For the text-containing cell, return its midpoint in [X, Y] coordinate format. 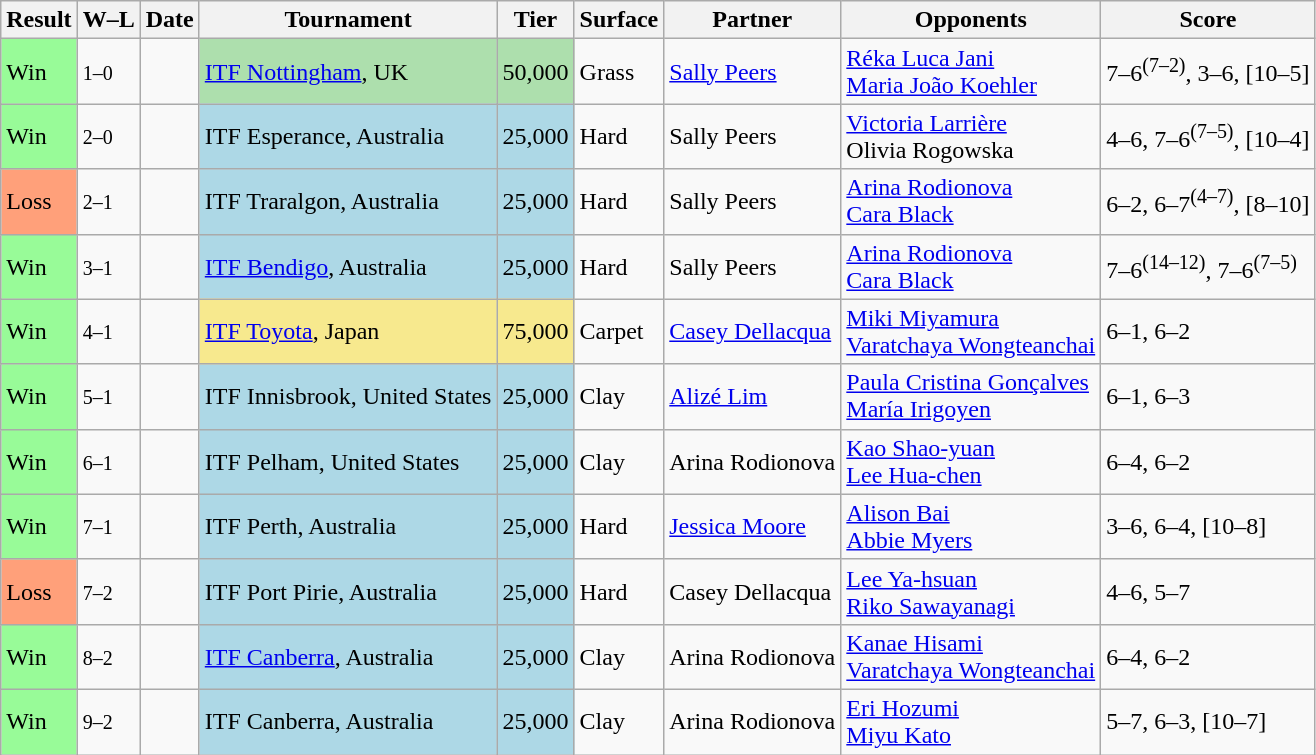
6–1, 6–2 [1208, 332]
Alison Bai Abbie Myers [971, 526]
8–2 [108, 656]
ITF Traralgon, Australia [348, 202]
7–6(14–12), 7–6(7–5) [1208, 266]
Grass [619, 72]
4–6, 5–7 [1208, 592]
Eri Hozumi Miyu Kato [971, 722]
W–L [108, 20]
ITF Port Pirie, Australia [348, 592]
ITF Perth, Australia [348, 526]
4–6, 7–6(7–5), [10–4] [1208, 136]
Opponents [971, 20]
Jessica Moore [752, 526]
Alizé Lim [752, 396]
Tournament [348, 20]
Victoria Larrière Olivia Rogowska [971, 136]
ITF Pelham, United States [348, 462]
Carpet [619, 332]
6–1, 6–3 [1208, 396]
2–0 [108, 136]
50,000 [536, 72]
7–6(7–2), 3–6, [10–5] [1208, 72]
75,000 [536, 332]
4–1 [108, 332]
Date [170, 20]
Tier [536, 20]
7–2 [108, 592]
Lee Ya-hsuan Riko Sawayanagi [971, 592]
2–1 [108, 202]
1–0 [108, 72]
9–2 [108, 722]
6–1 [108, 462]
3–6, 6–4, [10–8] [1208, 526]
5–1 [108, 396]
Surface [619, 20]
Réka Luca Jani Maria João Koehler [971, 72]
Kao Shao-yuan Lee Hua-chen [971, 462]
ITF Innisbrook, United States [348, 396]
Score [1208, 20]
ITF Bendigo, Australia [348, 266]
6–2, 6–7(4–7), [8–10] [1208, 202]
Kanae Hisami Varatchaya Wongteanchai [971, 656]
ITF Toyota, Japan [348, 332]
ITF Esperance, Australia [348, 136]
Miki Miyamura Varatchaya Wongteanchai [971, 332]
7–1 [108, 526]
3–1 [108, 266]
Partner [752, 20]
5–7, 6–3, [10–7] [1208, 722]
Result [39, 20]
Paula Cristina Gonçalves María Irigoyen [971, 396]
ITF Nottingham, UK [348, 72]
